Return (x, y) of the center of cell containing provided text 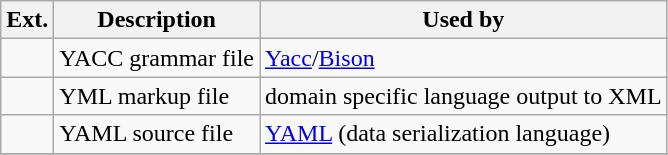
Yacc/Bison (464, 58)
domain specific language output to XML (464, 96)
Description (157, 20)
Used by (464, 20)
Ext. (28, 20)
YML markup file (157, 96)
YACC grammar file (157, 58)
YAML (data serialization language) (464, 134)
YAML source file (157, 134)
